Return the [x, y] coordinate for the center point of the cell that contains the specified text.  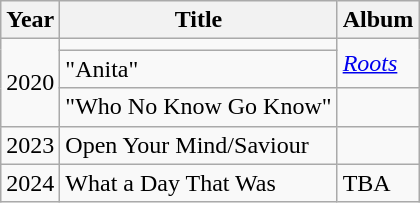
"Anita" [198, 69]
"Who No Know Go Know" [198, 107]
Roots [378, 64]
2023 [30, 145]
2024 [30, 183]
Title [198, 20]
What a Day That Was [198, 183]
Open Your Mind/Saviour [198, 145]
Year [30, 20]
2020 [30, 82]
TBA [378, 183]
Album [378, 20]
